Determine the [x, y] coordinate at the center of the cell enclosing the given text.  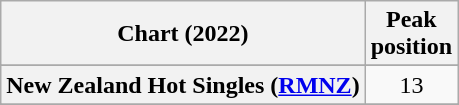
Chart (2022) [183, 34]
13 [411, 85]
New Zealand Hot Singles (RMNZ) [183, 85]
Peakposition [411, 34]
